Identify which cell holds the provided text, then report its [x, y] central coordinate. 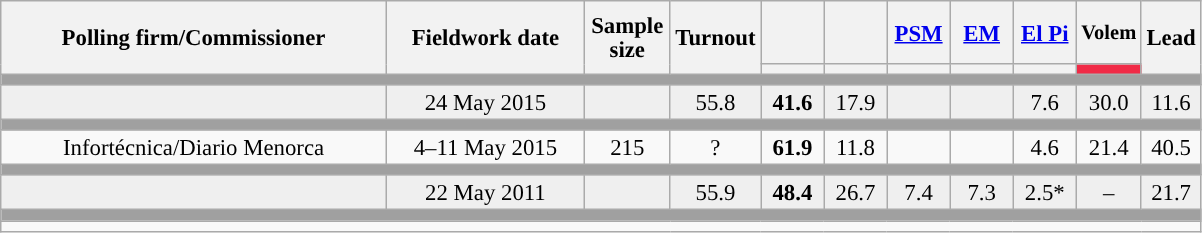
Turnout [716, 38]
55.9 [716, 194]
Sample size [627, 38]
7.6 [1044, 102]
Fieldwork date [485, 38]
2.5* [1044, 194]
61.9 [792, 148]
Lead [1171, 38]
22 May 2011 [485, 194]
21.7 [1171, 194]
4–11 May 2015 [485, 148]
48.4 [792, 194]
55.8 [716, 102]
17.9 [856, 102]
21.4 [1108, 148]
7.3 [982, 194]
El Pi [1044, 32]
Polling firm/Commissioner [194, 38]
215 [627, 148]
PSM [918, 32]
26.7 [856, 194]
30.0 [1108, 102]
11.6 [1171, 102]
– [1108, 194]
7.4 [918, 194]
24 May 2015 [485, 102]
Volem [1108, 32]
40.5 [1171, 148]
4.6 [1044, 148]
11.8 [856, 148]
EM [982, 32]
Infortécnica/Diario Menorca [194, 148]
41.6 [792, 102]
? [716, 148]
